Locate the cell with the specified text and output its [X, Y] center coordinate. 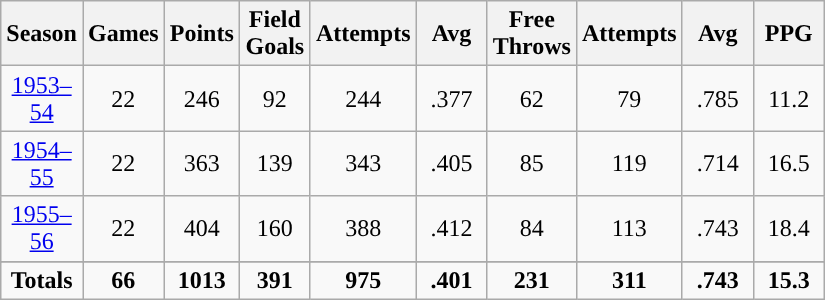
.377 [452, 98]
Points [202, 34]
160 [274, 228]
1955–56 [42, 228]
85 [532, 164]
Totals [42, 280]
PPG [788, 34]
18.4 [788, 228]
113 [629, 228]
92 [274, 98]
15.3 [788, 280]
391 [274, 280]
Games [123, 34]
343 [363, 164]
244 [363, 98]
119 [629, 164]
Free Throws [532, 34]
84 [532, 228]
1013 [202, 280]
388 [363, 228]
1953–54 [42, 98]
66 [123, 280]
11.2 [788, 98]
.714 [718, 164]
975 [363, 280]
404 [202, 228]
.785 [718, 98]
311 [629, 280]
.405 [452, 164]
Field Goals [274, 34]
363 [202, 164]
231 [532, 280]
139 [274, 164]
.412 [452, 228]
62 [532, 98]
16.5 [788, 164]
.401 [452, 280]
79 [629, 98]
246 [202, 98]
Season [42, 34]
1954–55 [42, 164]
